Detect which cell encompasses the target text, then output its (x, y) center coordinate. 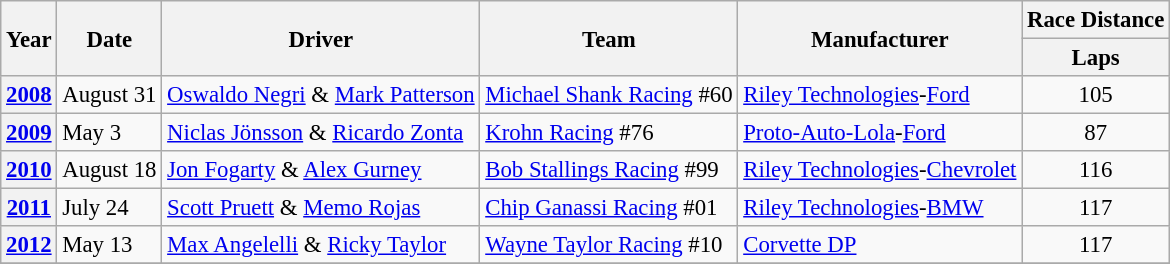
Corvette DP (880, 245)
2011 (29, 208)
Jon Fogarty & Alex Gurney (321, 170)
May 3 (110, 133)
2010 (29, 170)
Max Angelelli & Ricky Taylor (321, 245)
Scott Pruett & Memo Rojas (321, 208)
August 18 (110, 170)
July 24 (110, 208)
Michael Shank Racing #60 (609, 95)
Riley Technologies-BMW (880, 208)
Team (609, 38)
Riley Technologies-Ford (880, 95)
Krohn Racing #76 (609, 133)
Race Distance (1096, 20)
Riley Technologies-Chevrolet (880, 170)
Manufacturer (880, 38)
Date (110, 38)
2012 (29, 245)
Proto-Auto-Lola-Ford (880, 133)
2009 (29, 133)
87 (1096, 133)
August 31 (110, 95)
Wayne Taylor Racing #10 (609, 245)
105 (1096, 95)
2008 (29, 95)
Laps (1096, 58)
Niclas Jönsson & Ricardo Zonta (321, 133)
Year (29, 38)
116 (1096, 170)
Bob Stallings Racing #99 (609, 170)
Oswaldo Negri & Mark Patterson (321, 95)
Chip Ganassi Racing #01 (609, 208)
Driver (321, 38)
May 13 (110, 245)
